Provide the (x, y) coordinate of the cell's center where the given text is located.  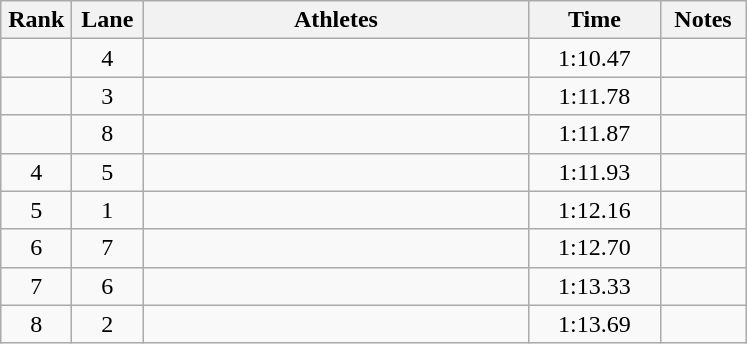
1:13.33 (594, 286)
1 (108, 210)
Time (594, 20)
1:10.47 (594, 58)
Rank (36, 20)
1:11.78 (594, 96)
Notes (703, 20)
3 (108, 96)
2 (108, 324)
1:11.87 (594, 134)
Lane (108, 20)
1:11.93 (594, 172)
1:13.69 (594, 324)
Athletes (336, 20)
1:12.70 (594, 248)
1:12.16 (594, 210)
